Search for the cell housing the specified text and yield its (X, Y) center coordinate. 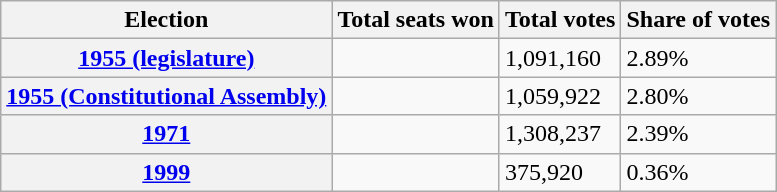
1955 (Constitutional Assembly) (166, 96)
Total votes (560, 20)
Total seats won (416, 20)
1971 (166, 134)
375,920 (560, 172)
0.36% (698, 172)
Share of votes (698, 20)
1999 (166, 172)
1,059,922 (560, 96)
2.39% (698, 134)
1,308,237 (560, 134)
2.80% (698, 96)
2.89% (698, 58)
1955 (legislature) (166, 58)
1,091,160 (560, 58)
Election (166, 20)
